Determine the (X, Y) coordinate at the center of the cell enclosing the given text.  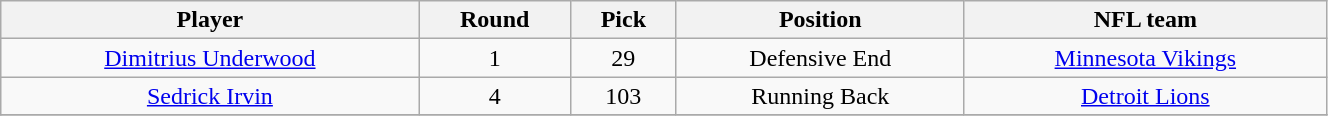
NFL team (1145, 20)
Sedrick Irvin (210, 96)
29 (623, 58)
Minnesota Vikings (1145, 58)
Defensive End (820, 58)
Position (820, 20)
Pick (623, 20)
Player (210, 20)
103 (623, 96)
Running Back (820, 96)
1 (494, 58)
Detroit Lions (1145, 96)
Dimitrius Underwood (210, 58)
4 (494, 96)
Round (494, 20)
